Search for the cell housing the specified text and yield its [X, Y] center coordinate. 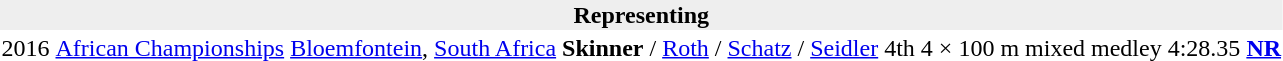
Representing [642, 15]
